Scan for the cell matching the given text and deliver its (X, Y) coordinate at center. 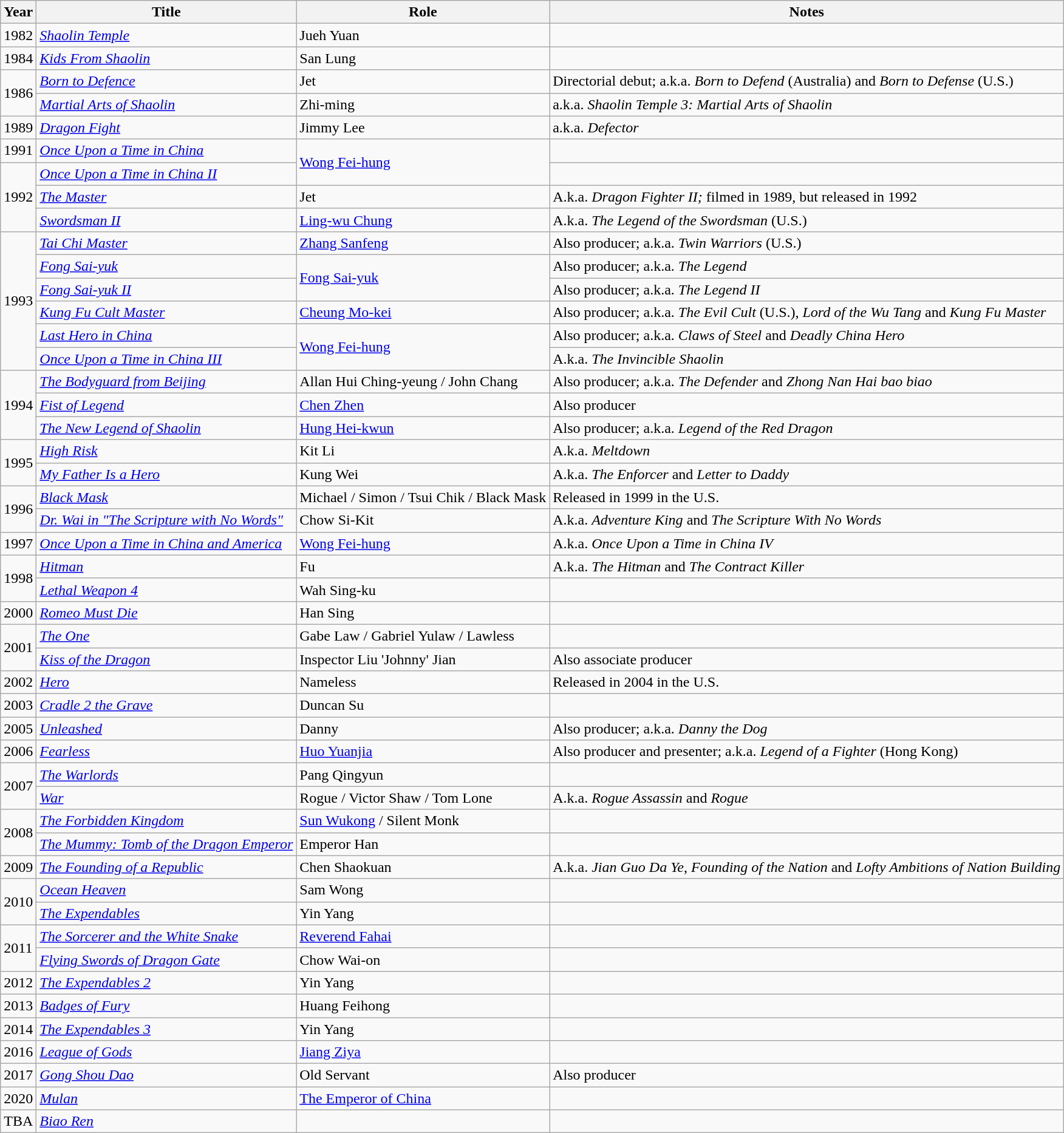
The Founding of a Republic (166, 867)
Fist of Legend (166, 405)
High Risk (166, 451)
Biao Ren (166, 1121)
Lethal Weapon 4 (166, 590)
Kung Wei (423, 474)
Michael / Simon / Tsui Chik / Black Mask (423, 497)
Black Mask (166, 497)
Also producer; a.k.a. Legend of the Red Dragon (807, 428)
2016 (18, 1052)
My Father Is a Hero (166, 474)
Ling-wu Chung (423, 220)
The Expendables 3 (166, 1029)
Cradle 2 the Grave (166, 706)
2007 (18, 786)
The One (166, 636)
Duncan Su (423, 706)
Kids From Shaolin (166, 58)
1991 (18, 151)
Title (166, 12)
Huang Feihong (423, 1005)
Also producer; a.k.a. Danny the Dog (807, 729)
2013 (18, 1005)
1995 (18, 463)
Cheung Mo-kei (423, 313)
War (166, 798)
Fearless (166, 752)
Also producer; a.k.a. The Defender and Zhong Nan Hai bao biao (807, 382)
Chen Shaokuan (423, 867)
The New Legend of Shaolin (166, 428)
Notes (807, 12)
2017 (18, 1075)
1998 (18, 578)
2006 (18, 752)
Directorial debut; a.k.a. Born to Defend (Australia) and Born to Defense (U.S.) (807, 81)
Jiang Ziya (423, 1052)
2011 (18, 948)
Released in 1999 in the U.S. (807, 497)
Also producer; a.k.a. The Legend (807, 266)
Jimmy Lee (423, 128)
Also producer; a.k.a. The Legend II (807, 290)
Fong Sai-yuk II (166, 290)
The Sorcerer and the White Snake (166, 936)
A.k.a. Once Upon a Time in China IV (807, 543)
Shaolin Temple (166, 35)
Chow Wai-on (423, 959)
Han Sing (423, 613)
Once Upon a Time in China III (166, 359)
Sun Wukong / Silent Monk (423, 821)
Also producer; a.k.a. Twin Warriors (U.S.) (807, 243)
Flying Swords of Dragon Gate (166, 959)
2001 (18, 647)
A.k.a. Dragon Fighter II; filmed in 1989, but released in 1992 (807, 197)
Year (18, 12)
Also associate producer (807, 659)
Mulan (166, 1098)
Once Upon a Time in China II (166, 174)
Chen Zhen (423, 405)
Kung Fu Cult Master (166, 313)
2020 (18, 1098)
TBA (18, 1121)
A.k.a. The Hitman and The Contract Killer (807, 566)
Also producer; a.k.a. Claws of Steel and Deadly China Hero (807, 336)
Reverend Fahai (423, 936)
1982 (18, 35)
Romeo Must Die (166, 613)
Born to Defence (166, 81)
Zhang Sanfeng (423, 243)
Unleashed (166, 729)
Last Hero in China (166, 336)
Once Upon a Time in China and America (166, 543)
Danny (423, 729)
2003 (18, 706)
Also producer and presenter; a.k.a. Legend of a Fighter (Hong Kong) (807, 752)
1994 (18, 405)
Released in 2004 in the U.S. (807, 682)
San Lung (423, 58)
Gong Shou Dao (166, 1075)
Hero (166, 682)
A.k.a. Jian Guo Da Ye, Founding of the Nation and Lofty Ambitions of Nation Building (807, 867)
Emperor Han (423, 844)
Badges of Fury (166, 1005)
Jueh Yuan (423, 35)
1986 (18, 93)
The Master (166, 197)
Huo Yuanjia (423, 752)
Swordsman II (166, 220)
A.k.a. The Legend of the Swordsman (U.S.) (807, 220)
1992 (18, 197)
1989 (18, 128)
The Emperor of China (423, 1098)
a.k.a. Shaolin Temple 3: Martial Arts of Shaolin (807, 104)
Wah Sing-ku (423, 590)
Zhi-ming (423, 104)
2014 (18, 1029)
The Bodyguard from Beijing (166, 382)
Allan Hui Ching-yeung / John Chang (423, 382)
Dragon Fight (166, 128)
League of Gods (166, 1052)
Once Upon a Time in China (166, 151)
a.k.a. Defector (807, 128)
2005 (18, 729)
Inspector Liu 'Johnny' Jian (423, 659)
Dr. Wai in "The Scripture with No Words" (166, 520)
2000 (18, 613)
Fu (423, 566)
Nameless (423, 682)
The Expendables (166, 913)
Gabe Law / Gabriel Yulaw / Lawless (423, 636)
A.k.a. Meltdown (807, 451)
Hitman (166, 566)
A.k.a. Rogue Assassin and Rogue (807, 798)
Tai Chi Master (166, 243)
2009 (18, 867)
1996 (18, 509)
The Forbidden Kingdom (166, 821)
1993 (18, 301)
Sam Wong (423, 890)
2010 (18, 902)
2002 (18, 682)
Pang Qingyun (423, 775)
Kit Li (423, 451)
The Mummy: Tomb of the Dragon Emperor (166, 844)
Ocean Heaven (166, 890)
A.k.a. The Enforcer and Letter to Daddy (807, 474)
The Expendables 2 (166, 982)
2008 (18, 832)
The Warlords (166, 775)
Hung Hei-kwun (423, 428)
Old Servant (423, 1075)
Chow Si-Kit (423, 520)
1984 (18, 58)
Role (423, 12)
A.k.a. The Invincible Shaolin (807, 359)
A.k.a. Adventure King and The Scripture With No Words (807, 520)
2012 (18, 982)
Kiss of the Dragon (166, 659)
Also producer; a.k.a. The Evil Cult (U.S.), Lord of the Wu Tang and Kung Fu Master (807, 313)
1997 (18, 543)
Rogue / Victor Shaw / Tom Lone (423, 798)
Martial Arts of Shaolin (166, 104)
